Return the [X, Y] coordinate for the center point of the cell that contains the specified text.  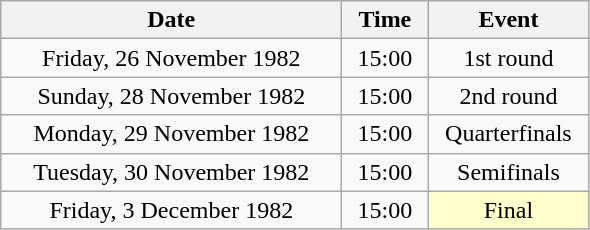
Time [385, 20]
2nd round [508, 96]
Sunday, 28 November 1982 [172, 96]
Final [508, 210]
Friday, 3 December 1982 [172, 210]
1st round [508, 58]
Quarterfinals [508, 134]
Monday, 29 November 1982 [172, 134]
Date [172, 20]
Tuesday, 30 November 1982 [172, 172]
Event [508, 20]
Friday, 26 November 1982 [172, 58]
Semifinals [508, 172]
